Scan for the cell matching the given text and deliver its [X, Y] coordinate at center. 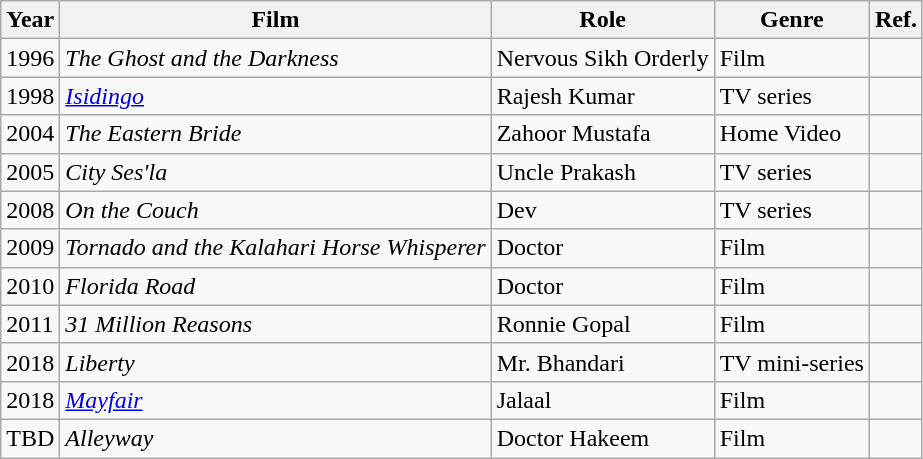
Florida Road [276, 286]
Genre [792, 20]
Role [602, 20]
TBD [30, 438]
1996 [30, 58]
Isidingo [276, 96]
Jalaal [602, 400]
The Eastern Bride [276, 134]
31 Million Reasons [276, 324]
2004 [30, 134]
1998 [30, 96]
On the Couch [276, 210]
2008 [30, 210]
City Ses'la [276, 172]
Mayfair [276, 400]
Nervous Sikh Orderly [602, 58]
Ref. [896, 20]
Dev [602, 210]
2009 [30, 248]
Rajesh Kumar [602, 96]
Alleyway [276, 438]
Ronnie Gopal [602, 324]
Home Video [792, 134]
Liberty [276, 362]
Uncle Prakash [602, 172]
Tornado and the Kalahari Horse Whisperer [276, 248]
2010 [30, 286]
TV mini-series [792, 362]
2011 [30, 324]
2005 [30, 172]
Zahoor Mustafa [602, 134]
The Ghost and the Darkness [276, 58]
Mr. Bhandari [602, 362]
Doctor Hakeem [602, 438]
Year [30, 20]
